Extract the [x, y] coordinate from the center of the cell holding the provided text.  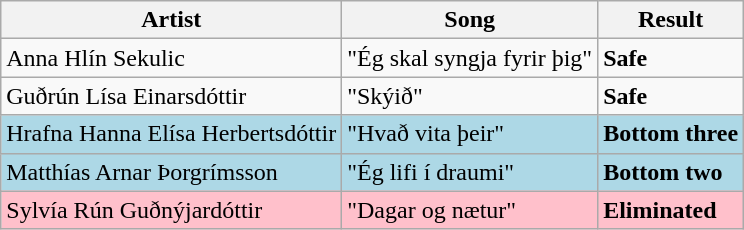
Sylvía Rún Guðnýjardóttir [172, 210]
Matthías Arnar Þorgrímsson [172, 172]
Artist [172, 20]
Anna Hlín Sekulic [172, 58]
"Ég skal syngja fyrir þig" [470, 58]
Guðrún Lísa Einarsdóttir [172, 96]
Eliminated [671, 210]
Bottom three [671, 134]
"Dagar og nætur" [470, 210]
"Hvað vita þeir" [470, 134]
"Ég lifi í draumi" [470, 172]
Bottom two [671, 172]
Song [470, 20]
"Skýið" [470, 96]
Result [671, 20]
Hrafna Hanna Elísa Herbertsdóttir [172, 134]
